Capture the cell that displays the provided text and extract its [X, Y] central coordinate. 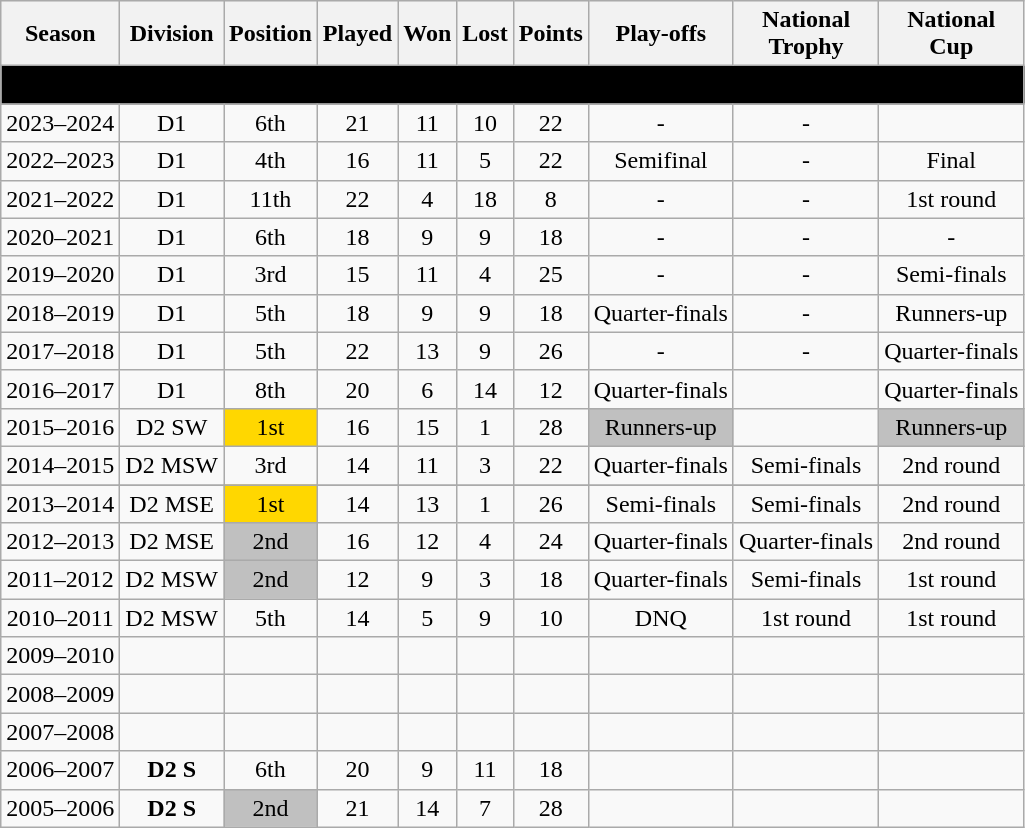
Position [271, 34]
NationalTrophy [806, 34]
Play-offs [660, 34]
2018–2019 [60, 313]
2011–2012 [60, 580]
2009–2010 [60, 656]
2017–2018 [60, 351]
2005–2006 [60, 808]
7 [485, 808]
2008–2009 [60, 694]
2020–2021 [60, 237]
11th [271, 199]
6 [428, 389]
Reading Rockets Senior Women [512, 85]
DNQ [660, 618]
2012–2013 [60, 542]
2013–2014 [60, 503]
Played [357, 34]
4th [271, 161]
2016–2017 [60, 389]
2019–2020 [60, 275]
8 [550, 199]
2022–2023 [60, 161]
2015–2016 [60, 427]
Season [60, 34]
2006–2007 [60, 770]
8th [271, 389]
2007–2008 [60, 732]
Won [428, 34]
2014–2015 [60, 465]
24 [550, 542]
25 [550, 275]
2010–2011 [60, 618]
Final [952, 161]
Lost [485, 34]
2023–2024 [60, 123]
Points [550, 34]
NationalCup [952, 34]
D2 SW [172, 427]
Semifinal [660, 161]
Division [172, 34]
2021–2022 [60, 199]
